Find where the given text appears and provide that cell's center as [x, y] coordinate. 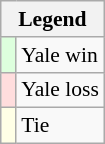
Yale loss [60, 90]
Legend [52, 19]
Yale win [60, 55]
Tie [60, 126]
